Extract the [x, y] coordinate from the center of the cell holding the provided text.  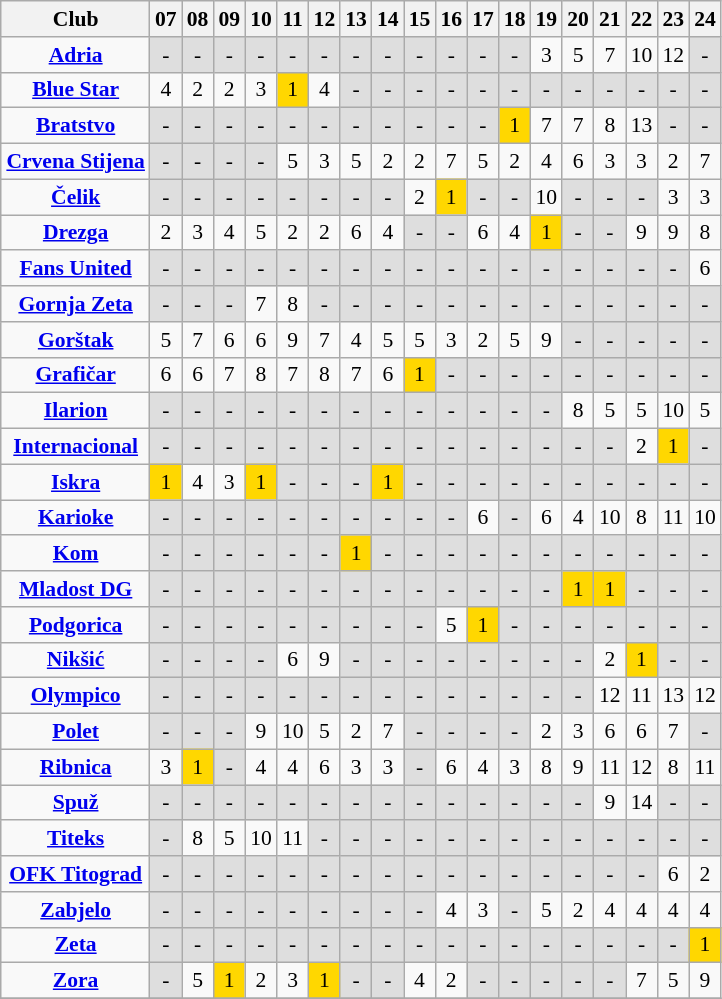
Spuž [76, 803]
Ribnica [76, 767]
Nikšić [76, 660]
Gornja Zeta [76, 304]
19 [547, 19]
Internacional [76, 447]
21 [610, 19]
Zora [76, 981]
Blue Star [76, 90]
23 [673, 19]
Karioke [76, 518]
Olympico [76, 696]
Gorštak [76, 340]
Polet [76, 732]
Podgorica [76, 625]
08 [198, 19]
Zeta [76, 945]
Zabjelo [76, 910]
OFK Titograd [76, 874]
09 [229, 19]
Club [76, 19]
Čelik [76, 197]
17 [483, 19]
Drezga [76, 233]
18 [515, 19]
Adria [76, 55]
Fans United [76, 269]
Bratstvo [76, 126]
16 [451, 19]
Ilarion [76, 411]
22 [642, 19]
24 [705, 19]
Kom [76, 554]
Iskra [76, 482]
20 [578, 19]
Grafičar [76, 375]
Crvena Stijena [76, 162]
Mladost DG [76, 589]
Titeks [76, 839]
07 [166, 19]
15 [420, 19]
